Return [x, y] of the center of cell containing provided text 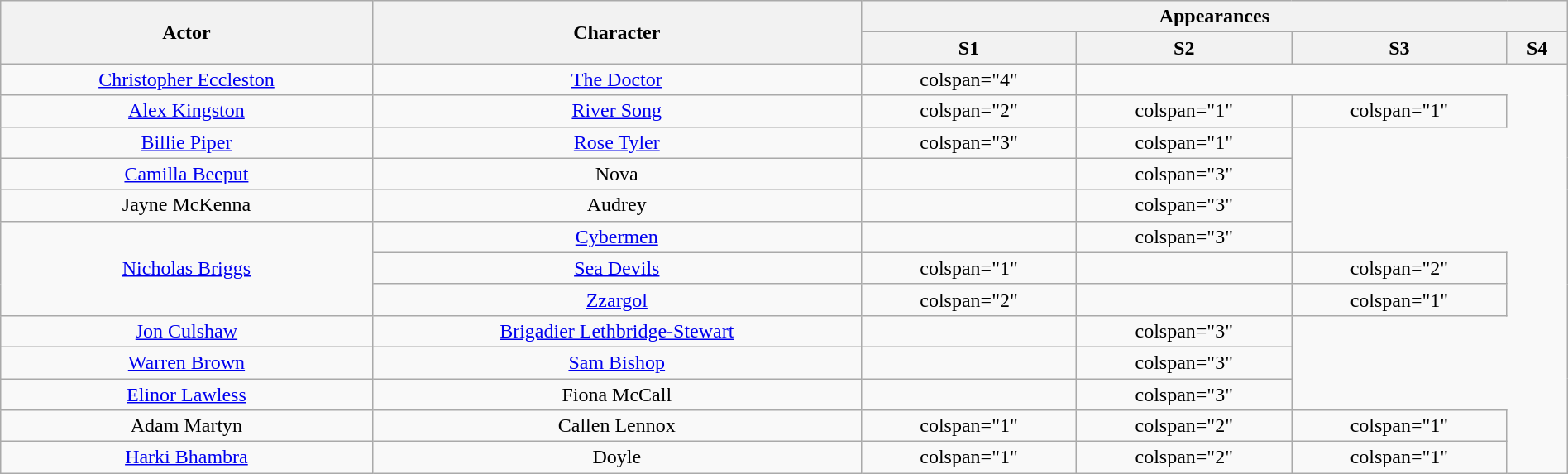
S1 [968, 48]
Callen Lennox [617, 426]
Sea Devils [617, 268]
Audrey [617, 205]
Adam Martyn [187, 426]
River Song [617, 111]
Cybermen [617, 237]
Brigadier Lethbridge-Stewart [617, 331]
colspan="4" [968, 79]
S4 [1537, 48]
Alex Kingston [187, 111]
The Doctor [617, 79]
Billie Piper [187, 142]
Actor [187, 32]
Rose Tyler [617, 142]
Camilla Beeput [187, 174]
Elinor Lawless [187, 395]
Jayne McKenna [187, 205]
Fiona McCall [617, 395]
Nova [617, 174]
Zzargol [617, 299]
Nicholas Briggs [187, 268]
Appearances [1214, 17]
Jon Culshaw [187, 331]
Doyle [617, 457]
Warren Brown [187, 362]
S2 [1184, 48]
Christopher Eccleston [187, 79]
Sam Bishop [617, 362]
Harki Bhambra [187, 457]
S3 [1399, 48]
Character [617, 32]
